Pinpoint the cell where the given text exists, returning its (X, Y) midpoint coordinate. 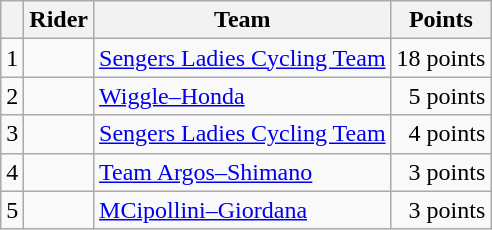
Rider (59, 20)
5 points (441, 96)
18 points (441, 58)
4 points (441, 134)
4 (12, 172)
Team (243, 20)
1 (12, 58)
5 (12, 210)
MCipollini–Giordana (243, 210)
2 (12, 96)
Team Argos–Shimano (243, 172)
Points (441, 20)
3 (12, 134)
Wiggle–Honda (243, 96)
